Provide the (x, y) coordinate of the cell's center where the given text is located.  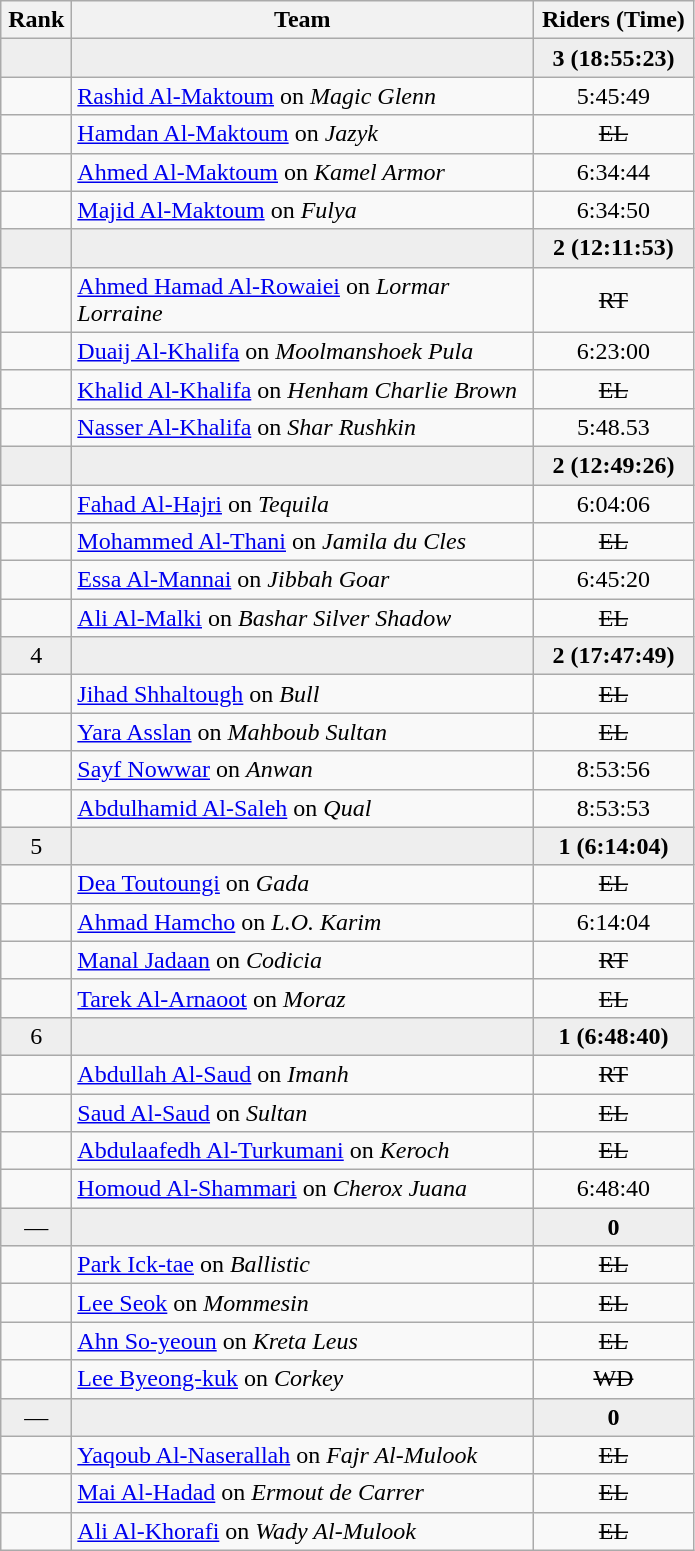
Khalid Al-Khalifa on Henham Charlie Brown (302, 389)
2 (17:47:49) (614, 656)
6:23:00 (614, 351)
Essa Al-Mannai on Jibbah Goar (302, 580)
Riders (Time) (614, 20)
6:34:50 (614, 210)
Team (302, 20)
Nasser Al-Khalifa on Shar Rushkin (302, 427)
Ahmed Hamad Al-Rowaiei on Lormar Lorraine (302, 300)
Mai Al-Hadad on Ermout de Carrer (302, 1493)
5:45:49 (614, 96)
2 (12:49:26) (614, 465)
5:48.53 (614, 427)
8:53:56 (614, 770)
1 (6:14:04) (614, 846)
8:53:53 (614, 808)
Fahad Al-Hajri on Tequila (302, 503)
Yaqoub Al-Naserallah on Fajr Al-Mulook (302, 1455)
6:04:06 (614, 503)
Abdullah Al-Saud on Imanh (302, 1074)
Park Ick-tae on Ballistic (302, 1265)
4 (36, 656)
1 (6:48:40) (614, 1036)
Mohammed Al-Thani on Jamila du Cles (302, 542)
Manal Jadaan on Codicia (302, 960)
Abdulaafedh Al-Turkumani on Keroch (302, 1151)
6:14:04 (614, 922)
6:48:40 (614, 1189)
6 (36, 1036)
6:45:20 (614, 580)
Ahn So-yeoun on Kreta Leus (302, 1341)
Ahmad Hamcho on L.O. Karim (302, 922)
Abdulhamid Al-Saleh on Qual (302, 808)
6:34:44 (614, 172)
WD (614, 1379)
Ali Al-Khorafi on Wady Al-Mulook (302, 1531)
Rashid Al-Maktoum on Magic Glenn (302, 96)
Hamdan Al-Maktoum on Jazyk (302, 134)
Tarek Al-Arnaoot on Moraz (302, 998)
Sayf Nowwar on Anwan (302, 770)
Yara Asslan on Mahboub Sultan (302, 732)
Lee Byeong-kuk on Corkey (302, 1379)
Lee Seok on Mommesin (302, 1303)
Jihad Shhaltough on Bull (302, 694)
Rank (36, 20)
5 (36, 846)
Ali Al-Malki on Bashar Silver Shadow (302, 618)
2 (12:11:53) (614, 248)
3 (18:55:23) (614, 58)
Ahmed Al-Maktoum on Kamel Armor (302, 172)
Saud Al-Saud on Sultan (302, 1113)
Majid Al-Maktoum on Fulya (302, 210)
Duaij Al-Khalifa on Moolmanshoek Pula (302, 351)
Homoud Al-Shammari on Cherox Juana (302, 1189)
Dea Toutoungi on Gada (302, 884)
